Pinpoint the cell where the given text exists, returning its [X, Y] midpoint coordinate. 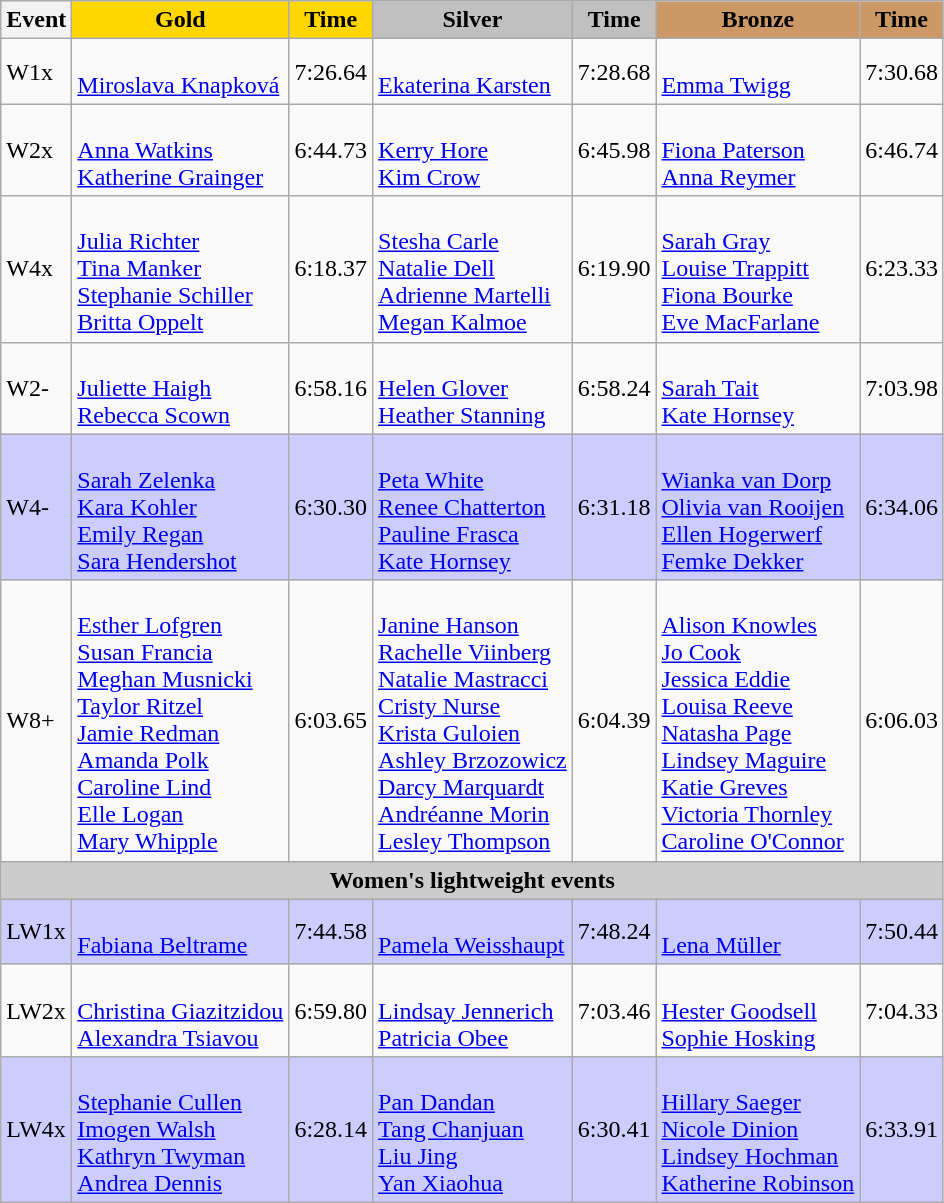
Bronze [758, 20]
6:03.65 [331, 720]
W2- [36, 388]
7:03.98 [902, 388]
Lena Müller [758, 932]
7:44.58 [331, 932]
7:04.33 [902, 1010]
Stesha CarleNatalie DellAdrienne MartelliMegan Kalmoe [473, 269]
7:28.68 [614, 72]
6:44.73 [331, 150]
Fabiana Beltrame [180, 932]
Alison KnowlesJo CookJessica EddieLouisa ReeveNatasha PageLindsey MaguireKatie GrevesVictoria ThornleyCaroline O'Connor [758, 720]
Juliette HaighRebecca Scown [180, 388]
Pamela Weisshaupt [473, 932]
LW1x [36, 932]
6:28.14 [331, 1129]
6:30.30 [331, 507]
Esther LofgrenSusan FranciaMeghan MusnickiTaylor RitzelJamie RedmanAmanda PolkCaroline LindElle LoganMary Whipple [180, 720]
Miroslava Knapková [180, 72]
6:46.74 [902, 150]
Anna WatkinsKatherine Grainger [180, 150]
6:33.91 [902, 1129]
Sarah GrayLouise TrappittFiona BourkeEve MacFarlane [758, 269]
LW4x [36, 1129]
Gold [180, 20]
Hillary SaegerNicole DinionLindsey HochmanKatherine Robinson [758, 1129]
LW2x [36, 1010]
6:58.16 [331, 388]
Pan DandanTang ChanjuanLiu JingYan Xiaohua [473, 1129]
6:06.03 [902, 720]
Fiona PatersonAnna Reymer [758, 150]
Stephanie CullenImogen WalshKathryn TwymanAndrea Dennis [180, 1129]
Helen GloverHeather Stanning [473, 388]
W8+ [36, 720]
6:18.37 [331, 269]
Christina GiazitzidouAlexandra Tsiavou [180, 1010]
W2x [36, 150]
6:59.80 [331, 1010]
6:04.39 [614, 720]
7:30.68 [902, 72]
6:34.06 [902, 507]
Women's lightweight events [472, 880]
6:23.33 [902, 269]
Sarah ZelenkaKara KohlerEmily ReganSara Hendershot [180, 507]
6:45.98 [614, 150]
W1x [36, 72]
Ekaterina Karsten [473, 72]
7:50.44 [902, 932]
6:19.90 [614, 269]
Julia RichterTina MankerStephanie SchillerBritta Oppelt [180, 269]
W4- [36, 507]
Hester GoodsellSophie Hosking [758, 1010]
Peta WhiteRenee ChattertonPauline FrascaKate Hornsey [473, 507]
6:31.18 [614, 507]
6:30.41 [614, 1129]
6:58.24 [614, 388]
7:48.24 [614, 932]
Event [36, 20]
Silver [473, 20]
7:26.64 [331, 72]
Lindsay JennerichPatricia Obee [473, 1010]
W4x [36, 269]
Kerry HoreKim Crow [473, 150]
Wianka van DorpOlivia van RooijenEllen HogerwerfFemke Dekker [758, 507]
7:03.46 [614, 1010]
Sarah TaitKate Hornsey [758, 388]
Emma Twigg [758, 72]
Janine HansonRachelle ViinbergNatalie MastracciCristy NurseKrista GuloienAshley BrzozowiczDarcy MarquardtAndréanne MorinLesley Thompson [473, 720]
